Return (x, y) of the center of cell containing provided text 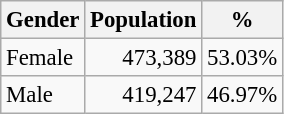
Female (43, 58)
473,389 (144, 58)
Male (43, 95)
53.03% (242, 58)
% (242, 20)
Gender (43, 20)
419,247 (144, 95)
46.97% (242, 95)
Population (144, 20)
